Output the [x, y] coordinate of the center of the cell containing the given text.  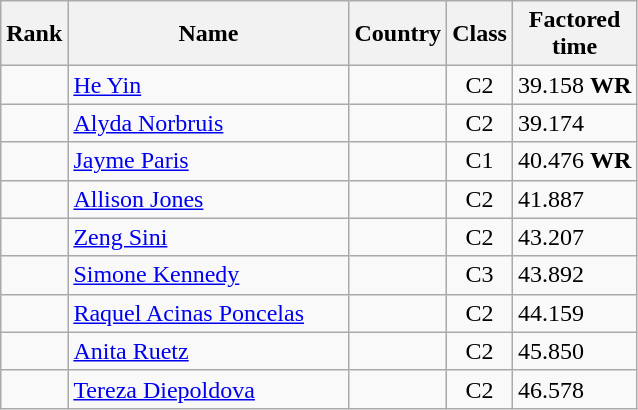
46.578 [574, 389]
43.892 [574, 275]
Simone Kennedy [208, 275]
He Yin [208, 85]
Raquel Acinas Poncelas [208, 313]
C1 [480, 161]
Anita Ruetz [208, 351]
40.476 WR [574, 161]
Class [480, 34]
41.887 [574, 199]
44.159 [574, 313]
43.207 [574, 237]
45.850 [574, 351]
Jayme Paris [208, 161]
Zeng Sini [208, 237]
39.174 [574, 123]
Rank [34, 34]
Allison Jones [208, 199]
Name [208, 34]
Country [398, 34]
39.158 WR [574, 85]
C3 [480, 275]
Tereza Diepoldova [208, 389]
Alyda Norbruis [208, 123]
Factoredtime [574, 34]
